For the text-containing cell, return its midpoint in (X, Y) coordinate format. 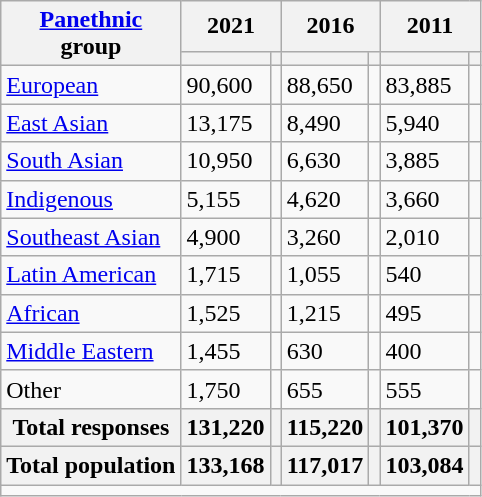
1,715 (226, 275)
African (91, 313)
2021 (231, 26)
117,017 (325, 465)
8,490 (325, 123)
90,600 (226, 85)
540 (424, 275)
88,650 (325, 85)
Total responses (91, 427)
Indigenous (91, 199)
655 (325, 389)
Other (91, 389)
101,370 (424, 427)
3,885 (424, 161)
1,215 (325, 313)
Panethnicgroup (91, 34)
2011 (430, 26)
6,630 (325, 161)
103,084 (424, 465)
Latin American (91, 275)
10,950 (226, 161)
East Asian (91, 123)
13,175 (226, 123)
630 (325, 351)
Middle Eastern (91, 351)
2016 (330, 26)
4,900 (226, 237)
495 (424, 313)
Total population (91, 465)
131,220 (226, 427)
Southeast Asian (91, 237)
1,525 (226, 313)
1,750 (226, 389)
115,220 (325, 427)
3,260 (325, 237)
555 (424, 389)
5,940 (424, 123)
1,455 (226, 351)
3,660 (424, 199)
5,155 (226, 199)
1,055 (325, 275)
400 (424, 351)
133,168 (226, 465)
South Asian (91, 161)
4,620 (325, 199)
83,885 (424, 85)
2,010 (424, 237)
European (91, 85)
